Locate the cell with the specified text and output its (X, Y) center coordinate. 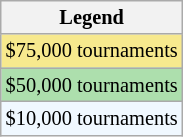
Legend (92, 17)
$50,000 tournaments (92, 85)
$75,000 tournaments (92, 51)
$10,000 tournaments (92, 118)
